Return the [x, y] coordinate for the center point of the cell that contains the specified text.  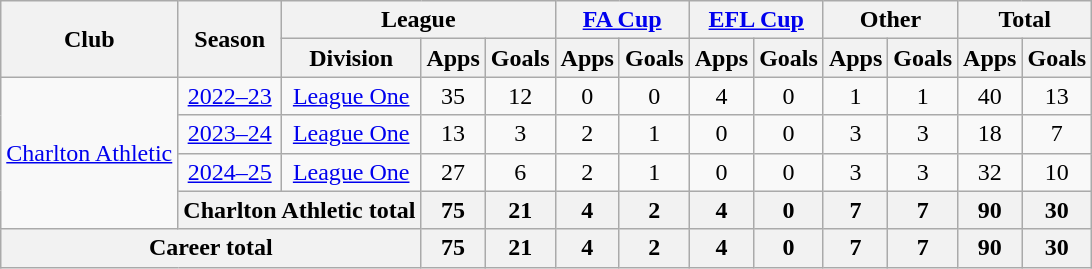
27 [453, 172]
EFL Cup [756, 20]
Club [90, 39]
Career total [211, 248]
12 [520, 96]
40 [990, 96]
Charlton Athletic total [300, 210]
Division [352, 58]
Other [890, 20]
2023–24 [230, 134]
FA Cup [622, 20]
10 [1057, 172]
2024–25 [230, 172]
32 [990, 172]
League [418, 20]
Total [1025, 20]
18 [990, 134]
2022–23 [230, 96]
Charlton Athletic [90, 153]
6 [520, 172]
35 [453, 96]
Season [230, 39]
